Return the (x, y) coordinate for the center point of the cell that contains the specified text.  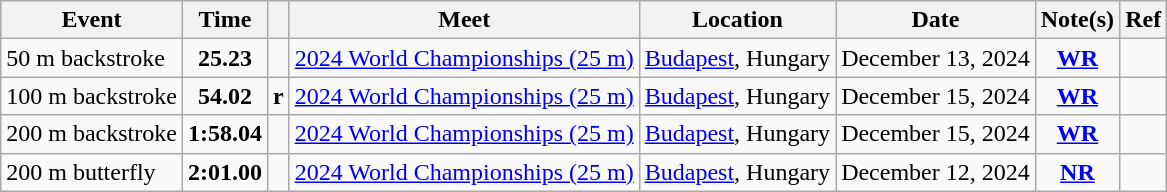
NR (1077, 172)
50 m backstroke (92, 58)
100 m backstroke (92, 96)
2:01.00 (224, 172)
Meet (464, 20)
Event (92, 20)
r (278, 96)
Note(s) (1077, 20)
Date (936, 20)
December 12, 2024 (936, 172)
25.23 (224, 58)
December 13, 2024 (936, 58)
Ref (1144, 20)
200 m backstroke (92, 134)
54.02 (224, 96)
Location (737, 20)
1:58.04 (224, 134)
200 m butterfly (92, 172)
Time (224, 20)
